For the text-containing cell, return its midpoint in [X, Y] coordinate format. 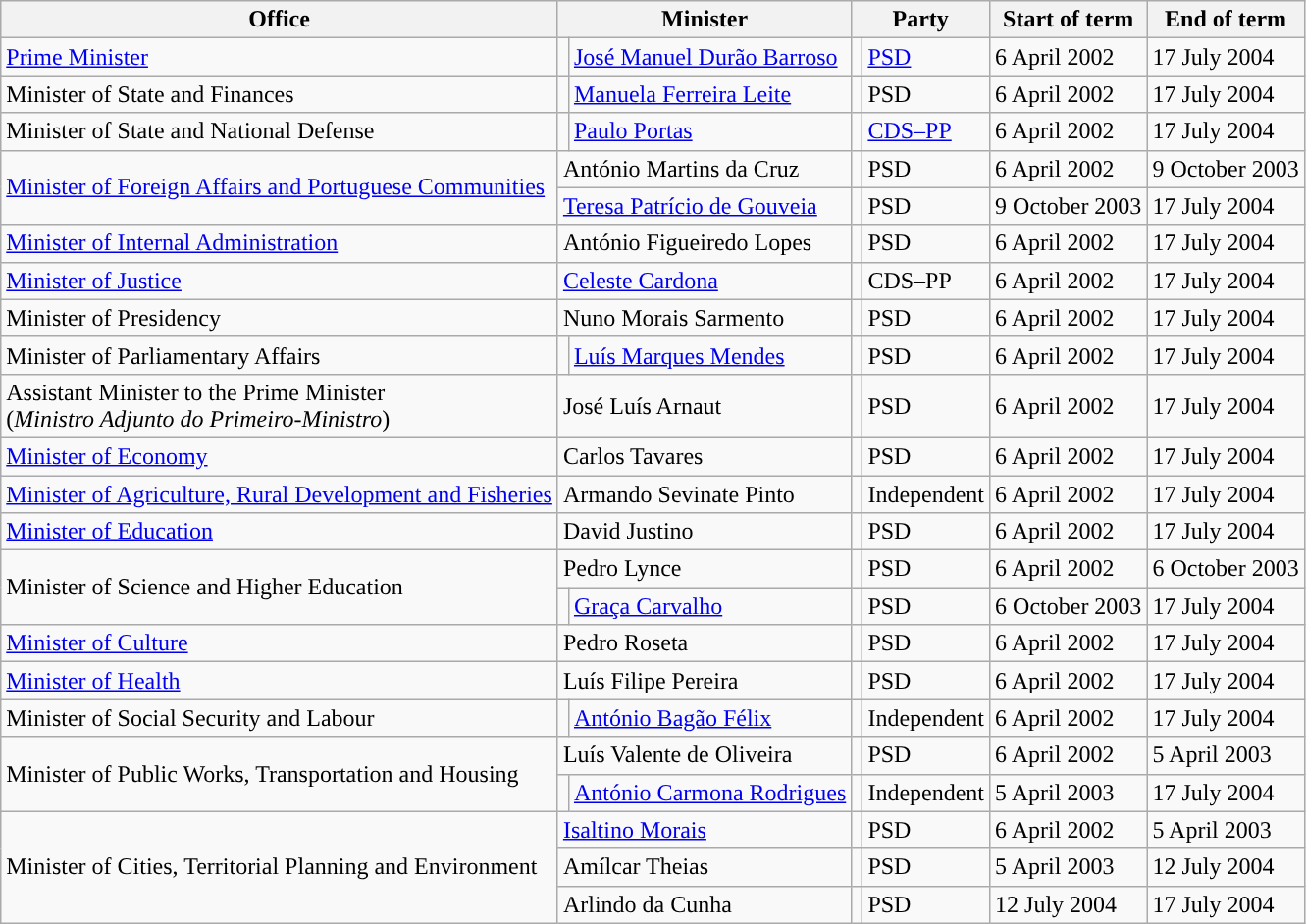
Graça Carvalho [709, 606]
Minister of Health [280, 681]
Teresa Patrício de Gouveia [705, 206]
Party [920, 20]
Minister of Education [280, 532]
Minister [705, 20]
José Manuel Durão Barroso [709, 57]
Luís Marques Mendes [709, 355]
Luís Filipe Pereira [705, 681]
Nuno Morais Sarmento [705, 318]
António Bagão Félix [709, 718]
Office [280, 20]
Prime Minister [280, 57]
Arlindo da Cunha [705, 904]
Minister of Foreign Affairs and Portuguese Communities [280, 187]
Minister of Social Security and Labour [280, 718]
Minister of Presidency [280, 318]
Minister of Public Works, Transportation and Housing [280, 774]
Isaltino Morais [705, 830]
António Figueiredo Lopes [705, 243]
Pedro Lynce [705, 569]
Luís Valente de Oliveira [705, 755]
Armando Sevinate Pinto [705, 493]
José Luís Arnaut [705, 406]
Minister of Science and Higher Education [280, 588]
End of term [1226, 20]
Minister of State and National Defense [280, 131]
António Carmona Rodrigues [709, 793]
Minister of Cities, Territorial Planning and Environment [280, 867]
Minister of State and Finances [280, 94]
António Martins da Cruz [705, 169]
Minister of Parliamentary Affairs [280, 355]
Manuela Ferreira Leite [709, 94]
Assistant Minister to the Prime Minister(Ministro Adjunto do Primeiro-Ministro) [280, 406]
Celeste Cardona [705, 281]
Paulo Portas [709, 131]
Amílcar Theias [705, 867]
Minister of Culture [280, 643]
Start of term [1069, 20]
Pedro Roseta [705, 643]
Minister of Justice [280, 281]
David Justino [705, 532]
Minister of Agriculture, Rural Development and Fisheries [280, 493]
Minister of Economy [280, 456]
Minister of Internal Administration [280, 243]
Carlos Tavares [705, 456]
